Identify which cell holds the provided text, then report its (x, y) central coordinate. 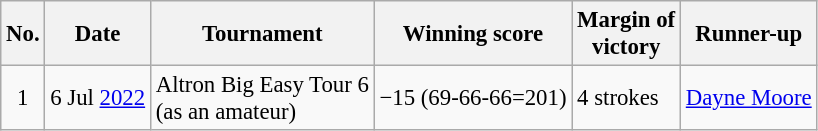
1 (23, 98)
Margin ofvictory (626, 34)
Dayne Moore (748, 98)
Tournament (262, 34)
Runner-up (748, 34)
−15 (69-66-66=201) (473, 98)
6 Jul 2022 (98, 98)
Altron Big Easy Tour 6(as an amateur) (262, 98)
Date (98, 34)
4 strokes (626, 98)
Winning score (473, 34)
No. (23, 34)
